Pinpoint the cell where the given text exists, returning its (x, y) midpoint coordinate. 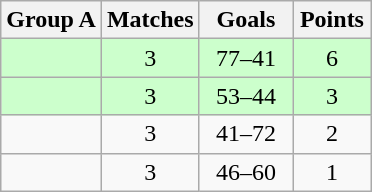
77–41 (246, 58)
53–44 (246, 96)
41–72 (246, 134)
Group A (52, 20)
Points (332, 20)
46–60 (246, 172)
2 (332, 134)
Matches (150, 20)
6 (332, 58)
Goals (246, 20)
1 (332, 172)
